Extract the (x, y) coordinate from the center of the cell holding the provided text.  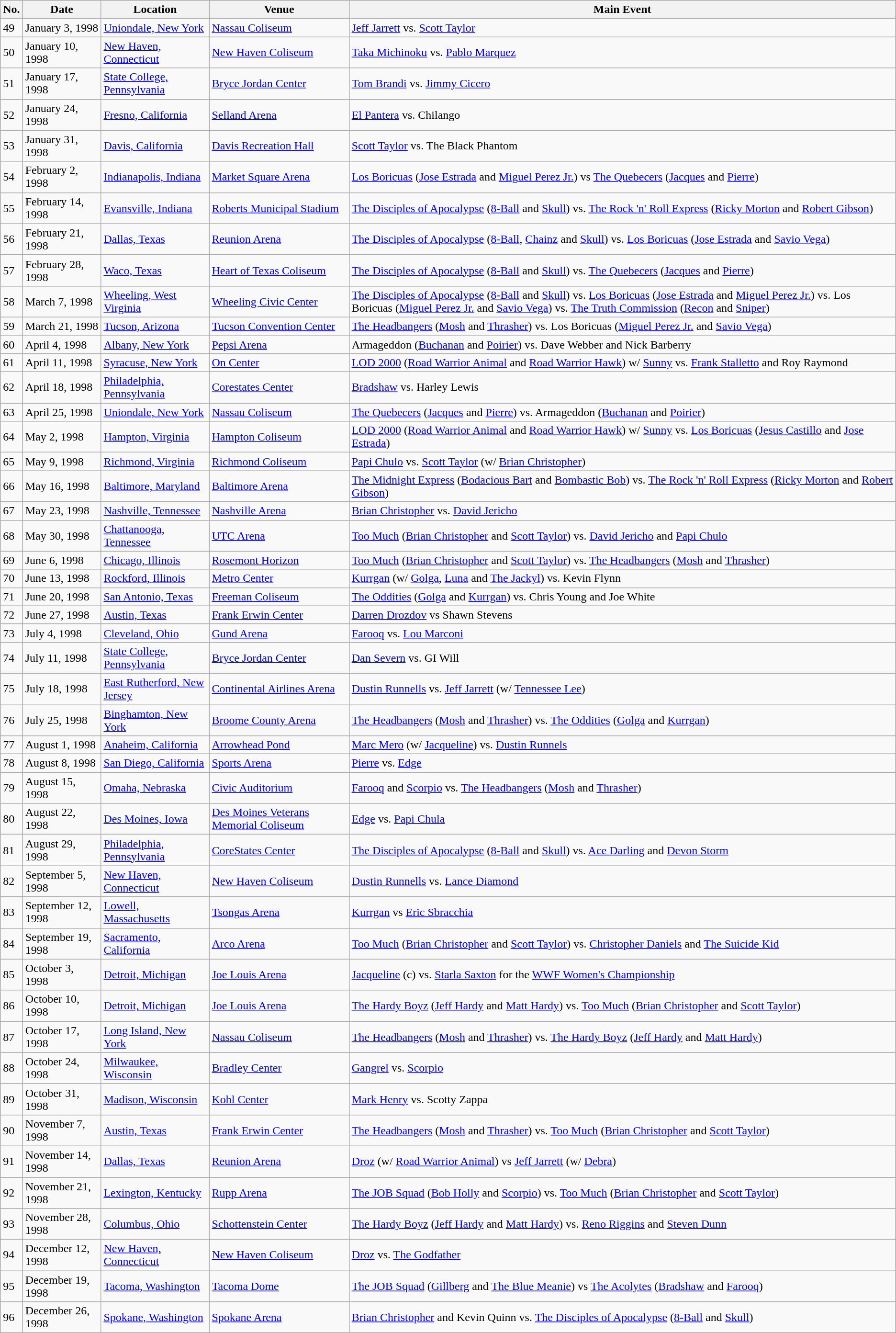
80 (11, 819)
October 31, 1998 (62, 1099)
December 12, 1998 (62, 1255)
63 (11, 412)
Roberts Municipal Stadium (279, 208)
Long Island, New York (155, 1037)
The Disciples of Apocalypse (8-Ball and Skull) vs. The Rock 'n' Roll Express (Ricky Morton and Robert Gibson) (622, 208)
Davis Recreation Hall (279, 146)
August 22, 1998 (62, 819)
Broome County Arena (279, 720)
Droz (w/ Road Warrior Animal) vs Jeff Jarrett (w/ Debra) (622, 1162)
Bradshaw vs. Harley Lewis (622, 388)
75 (11, 689)
Tacoma Dome (279, 1286)
73 (11, 633)
CoreStates Center (279, 850)
59 (11, 326)
Lowell, Massachusetts (155, 913)
Indianapolis, Indiana (155, 177)
Armageddon (Buchanan and Poirier) vs. Dave Webber and Nick Barberry (622, 344)
Milwaukee, Wisconsin (155, 1068)
Hampton, Virginia (155, 437)
May 9, 1998 (62, 462)
December 26, 1998 (62, 1318)
July 25, 1998 (62, 720)
Marc Mero (w/ Jacqueline) vs. Dustin Runnels (622, 745)
May 2, 1998 (62, 437)
Rockford, Illinois (155, 578)
Gangrel vs. Scorpio (622, 1068)
91 (11, 1162)
93 (11, 1224)
August 29, 1998 (62, 850)
October 3, 1998 (62, 975)
65 (11, 462)
49 (11, 28)
Kurrgan (w/ Golga, Luna and The Jackyl) vs. Kevin Flynn (622, 578)
The Headbangers (Mosh and Thrasher) vs. Too Much (Brian Christopher and Scott Taylor) (622, 1130)
The JOB Squad (Gillberg and The Blue Meanie) vs The Acolytes (Bradshaw and Farooq) (622, 1286)
Pepsi Arena (279, 344)
Lexington, Kentucky (155, 1192)
San Antonio, Texas (155, 597)
The Disciples of Apocalypse (8-Ball, Chainz and Skull) vs. Los Boricuas (Jose Estrada and Savio Vega) (622, 239)
Anaheim, California (155, 745)
Nashville Arena (279, 511)
Brian Christopher and Kevin Quinn vs. The Disciples of Apocalypse (8-Ball and Skull) (622, 1318)
Rupp Arena (279, 1192)
The Hardy Boyz (Jeff Hardy and Matt Hardy) vs. Too Much (Brian Christopher and Scott Taylor) (622, 1005)
52 (11, 115)
84 (11, 943)
May 30, 1998 (62, 535)
Arco Arena (279, 943)
September 5, 1998 (62, 881)
Venue (279, 10)
Tucson Convention Center (279, 326)
The Midnight Express (Bodacious Bart and Bombastic Bob) vs. The Rock 'n' Roll Express (Ricky Morton and Robert Gibson) (622, 486)
Civic Auditorium (279, 788)
Too Much (Brian Christopher and Scott Taylor) vs. David Jericho and Papi Chulo (622, 535)
Chattanooga, Tennessee (155, 535)
77 (11, 745)
January 3, 1998 (62, 28)
February 2, 1998 (62, 177)
Too Much (Brian Christopher and Scott Taylor) vs. Christopher Daniels and The Suicide Kid (622, 943)
Columbus, Ohio (155, 1224)
Too Much (Brian Christopher and Scott Taylor) vs. The Headbangers (Mosh and Thrasher) (622, 560)
Chicago, Illinois (155, 560)
Date (62, 10)
November 28, 1998 (62, 1224)
April 25, 1998 (62, 412)
Tsongas Arena (279, 913)
April 18, 1998 (62, 388)
San Diego, California (155, 763)
71 (11, 597)
Darren Drozdov vs Shawn Stevens (622, 615)
Sacramento, California (155, 943)
Brian Christopher vs. David Jericho (622, 511)
94 (11, 1255)
May 23, 1998 (62, 511)
LOD 2000 (Road Warrior Animal and Road Warrior Hawk) w/ Sunny vs. Frank Stalletto and Roy Raymond (622, 363)
UTC Arena (279, 535)
On Center (279, 363)
June 27, 1998 (62, 615)
Main Event (622, 10)
69 (11, 560)
Mark Henry vs. Scotty Zappa (622, 1099)
Los Boricuas (Jose Estrada and Miguel Perez Jr.) vs The Quebecers (Jacques and Pierre) (622, 177)
88 (11, 1068)
Jeff Jarrett vs. Scott Taylor (622, 28)
58 (11, 302)
Farooq and Scorpio vs. The Headbangers (Mosh and Thrasher) (622, 788)
July 11, 1998 (62, 658)
50 (11, 53)
July 18, 1998 (62, 689)
June 20, 1998 (62, 597)
January 10, 1998 (62, 53)
Gund Arena (279, 633)
57 (11, 270)
Dustin Runnells vs. Jeff Jarrett (w/ Tennessee Lee) (622, 689)
Omaha, Nebraska (155, 788)
85 (11, 975)
September 19, 1998 (62, 943)
64 (11, 437)
May 16, 1998 (62, 486)
October 17, 1998 (62, 1037)
February 21, 1998 (62, 239)
February 14, 1998 (62, 208)
Pierre vs. Edge (622, 763)
January 24, 1998 (62, 115)
November 7, 1998 (62, 1130)
66 (11, 486)
Dan Severn vs. GI Will (622, 658)
April 4, 1998 (62, 344)
Spokane, Washington (155, 1318)
Nashville, Tennessee (155, 511)
95 (11, 1286)
72 (11, 615)
Wheeling, West Virginia (155, 302)
August 8, 1998 (62, 763)
Richmond, Virginia (155, 462)
East Rutherford, New Jersey (155, 689)
February 28, 1998 (62, 270)
Syracuse, New York (155, 363)
Davis, California (155, 146)
Des Moines Veterans Memorial Coliseum (279, 819)
Arrowhead Pond (279, 745)
54 (11, 177)
Market Square Arena (279, 177)
The Headbangers (Mosh and Thrasher) vs. Los Boricuas (Miguel Perez Jr. and Savio Vega) (622, 326)
Droz vs. The Godfather (622, 1255)
Heart of Texas Coliseum (279, 270)
January 31, 1998 (62, 146)
Sports Arena (279, 763)
Tucson, Arizona (155, 326)
53 (11, 146)
November 21, 1998 (62, 1192)
Kohl Center (279, 1099)
90 (11, 1130)
92 (11, 1192)
78 (11, 763)
Albany, New York (155, 344)
Taka Michinoku vs. Pablo Marquez (622, 53)
81 (11, 850)
60 (11, 344)
No. (11, 10)
July 4, 1998 (62, 633)
August 1, 1998 (62, 745)
Schottenstein Center (279, 1224)
Tacoma, Washington (155, 1286)
Selland Arena (279, 115)
Corestates Center (279, 388)
September 12, 1998 (62, 913)
The Headbangers (Mosh and Thrasher) vs. The Oddities (Golga and Kurrgan) (622, 720)
Kurrgan vs Eric Sbracchia (622, 913)
The JOB Squad (Bob Holly and Scorpio) vs. Too Much (Brian Christopher and Scott Taylor) (622, 1192)
June 13, 1998 (62, 578)
June 6, 1998 (62, 560)
Madison, Wisconsin (155, 1099)
Cleveland, Ohio (155, 633)
Location (155, 10)
The Hardy Boyz (Jeff Hardy and Matt Hardy) vs. Reno Riggins and Steven Dunn (622, 1224)
Binghamton, New York (155, 720)
December 19, 1998 (62, 1286)
January 17, 1998 (62, 83)
Tom Brandi vs. Jimmy Cicero (622, 83)
96 (11, 1318)
87 (11, 1037)
Richmond Coliseum (279, 462)
Bradley Center (279, 1068)
Continental Airlines Arena (279, 689)
March 7, 1998 (62, 302)
56 (11, 239)
November 14, 1998 (62, 1162)
83 (11, 913)
Edge vs. Papi Chula (622, 819)
76 (11, 720)
Des Moines, Iowa (155, 819)
October 10, 1998 (62, 1005)
51 (11, 83)
Baltimore Arena (279, 486)
The Disciples of Apocalypse (8-Ball and Skull) vs. The Quebecers (Jacques and Pierre) (622, 270)
El Pantera vs. Chilango (622, 115)
Jacqueline (c) vs. Starla Saxton for the WWF Women's Championship (622, 975)
89 (11, 1099)
67 (11, 511)
55 (11, 208)
Scott Taylor vs. The Black Phantom (622, 146)
Papi Chulo vs. Scott Taylor (w/ Brian Christopher) (622, 462)
Baltimore, Maryland (155, 486)
61 (11, 363)
The Quebecers (Jacques and Pierre) vs. Armageddon (Buchanan and Poirier) (622, 412)
Waco, Texas (155, 270)
Farooq vs. Lou Marconi (622, 633)
Freeman Coliseum (279, 597)
Wheeling Civic Center (279, 302)
August 15, 1998 (62, 788)
Spokane Arena (279, 1318)
Hampton Coliseum (279, 437)
Fresno, California (155, 115)
April 11, 1998 (62, 363)
Dustin Runnells vs. Lance Diamond (622, 881)
The Disciples of Apocalypse (8-Ball and Skull) vs. Ace Darling and Devon Storm (622, 850)
Rosemont Horizon (279, 560)
70 (11, 578)
Metro Center (279, 578)
Evansville, Indiana (155, 208)
October 24, 1998 (62, 1068)
62 (11, 388)
74 (11, 658)
68 (11, 535)
The Headbangers (Mosh and Thrasher) vs. The Hardy Boyz (Jeff Hardy and Matt Hardy) (622, 1037)
86 (11, 1005)
82 (11, 881)
The Oddities (Golga and Kurrgan) vs. Chris Young and Joe White (622, 597)
March 21, 1998 (62, 326)
79 (11, 788)
LOD 2000 (Road Warrior Animal and Road Warrior Hawk) w/ Sunny vs. Los Boricuas (Jesus Castillo and Jose Estrada) (622, 437)
